Return the [X, Y] coordinate for the center point of the cell that contains the specified text.  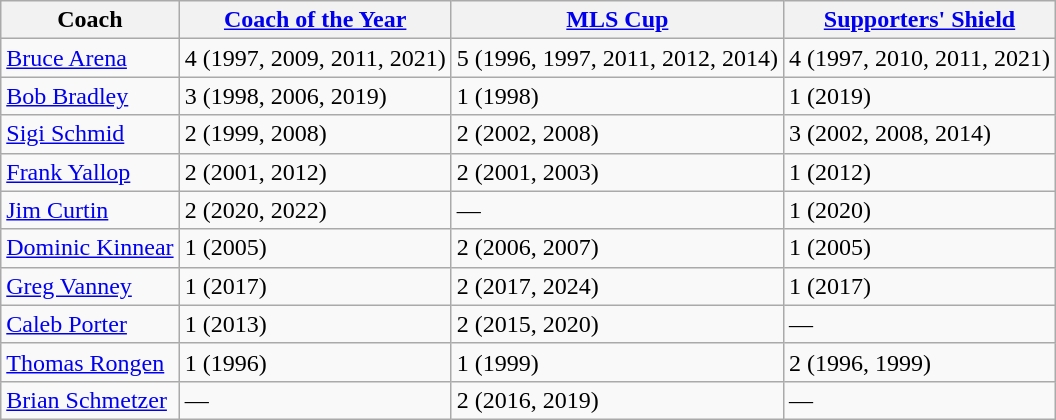
2 (2016, 2019) [617, 400]
Bruce Arena [90, 58]
Greg Vanney [90, 286]
5 (1996, 1997, 2011, 2012, 2014) [617, 58]
3 (1998, 2006, 2019) [315, 96]
2 (2017, 2024) [617, 286]
Coach [90, 20]
Thomas Rongen [90, 362]
1 (1998) [617, 96]
2 (2001, 2003) [617, 172]
Brian Schmetzer [90, 400]
Bob Bradley [90, 96]
2 (2002, 2008) [617, 134]
4 (1997, 2009, 2011, 2021) [315, 58]
1 (1999) [617, 362]
3 (2002, 2008, 2014) [919, 134]
Frank Yallop [90, 172]
2 (1996, 1999) [919, 362]
Sigi Schmid [90, 134]
1 (2019) [919, 96]
Jim Curtin [90, 210]
1 (2013) [315, 324]
Coach of the Year [315, 20]
2 (2006, 2007) [617, 248]
Dominic Kinnear [90, 248]
2 (2020, 2022) [315, 210]
Supporters' Shield [919, 20]
2 (1999, 2008) [315, 134]
MLS Cup [617, 20]
4 (1997, 2010, 2011, 2021) [919, 58]
2 (2015, 2020) [617, 324]
Caleb Porter [90, 324]
1 (1996) [315, 362]
1 (2012) [919, 172]
1 (2020) [919, 210]
2 (2001, 2012) [315, 172]
